Extract the (x, y) coordinate from the center of the cell holding the provided text.  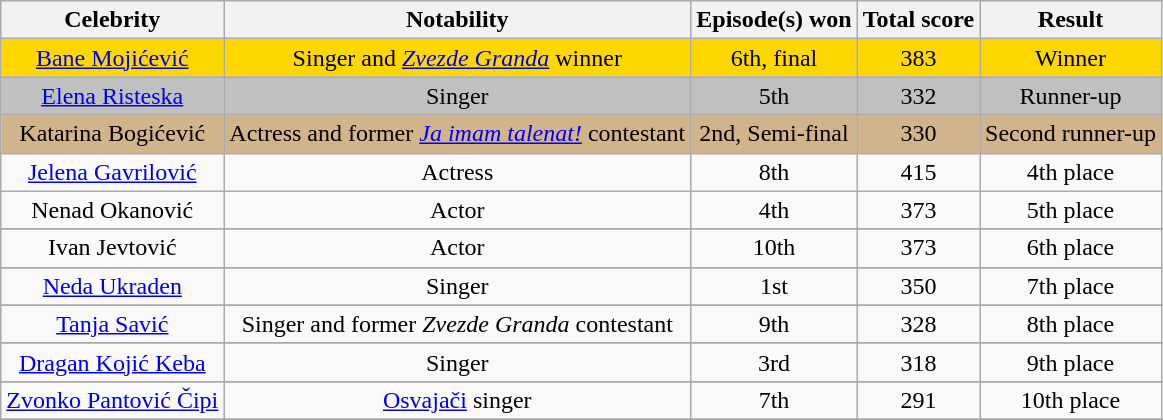
7th (774, 400)
Actress (458, 172)
Zvonko Pantović Čipi (112, 400)
Actress and former Ja imam talenat! contestant (458, 134)
Elena Risteska (112, 96)
8th place (1071, 324)
Second runner-up (1071, 134)
9th place (1071, 362)
Result (1071, 20)
350 (918, 286)
9th (774, 324)
10th (774, 248)
383 (918, 58)
Notability (458, 20)
2nd, Semi-final (774, 134)
6th, final (774, 58)
Osvajači singer (458, 400)
10th place (1071, 400)
Episode(s) won (774, 20)
Singer and Zvezde Granda winner (458, 58)
Runner-up (1071, 96)
Total score (918, 20)
6th place (1071, 248)
332 (918, 96)
Dragan Kojić Keba (112, 362)
415 (918, 172)
Singer and former Zvezde Granda contestant (458, 324)
Celebrity (112, 20)
Tanja Savić (112, 324)
Ivan Jevtović (112, 248)
4th place (1071, 172)
Winner (1071, 58)
Neda Ukraden (112, 286)
8th (774, 172)
3rd (774, 362)
5th (774, 96)
Jelena Gavrilović (112, 172)
Bane Mojićević (112, 58)
5th place (1071, 210)
1st (774, 286)
330 (918, 134)
328 (918, 324)
318 (918, 362)
Nenad Okanović (112, 210)
4th (774, 210)
7th place (1071, 286)
Katarina Bogićević (112, 134)
291 (918, 400)
